Detect which cell encompasses the target text, then output its (x, y) center coordinate. 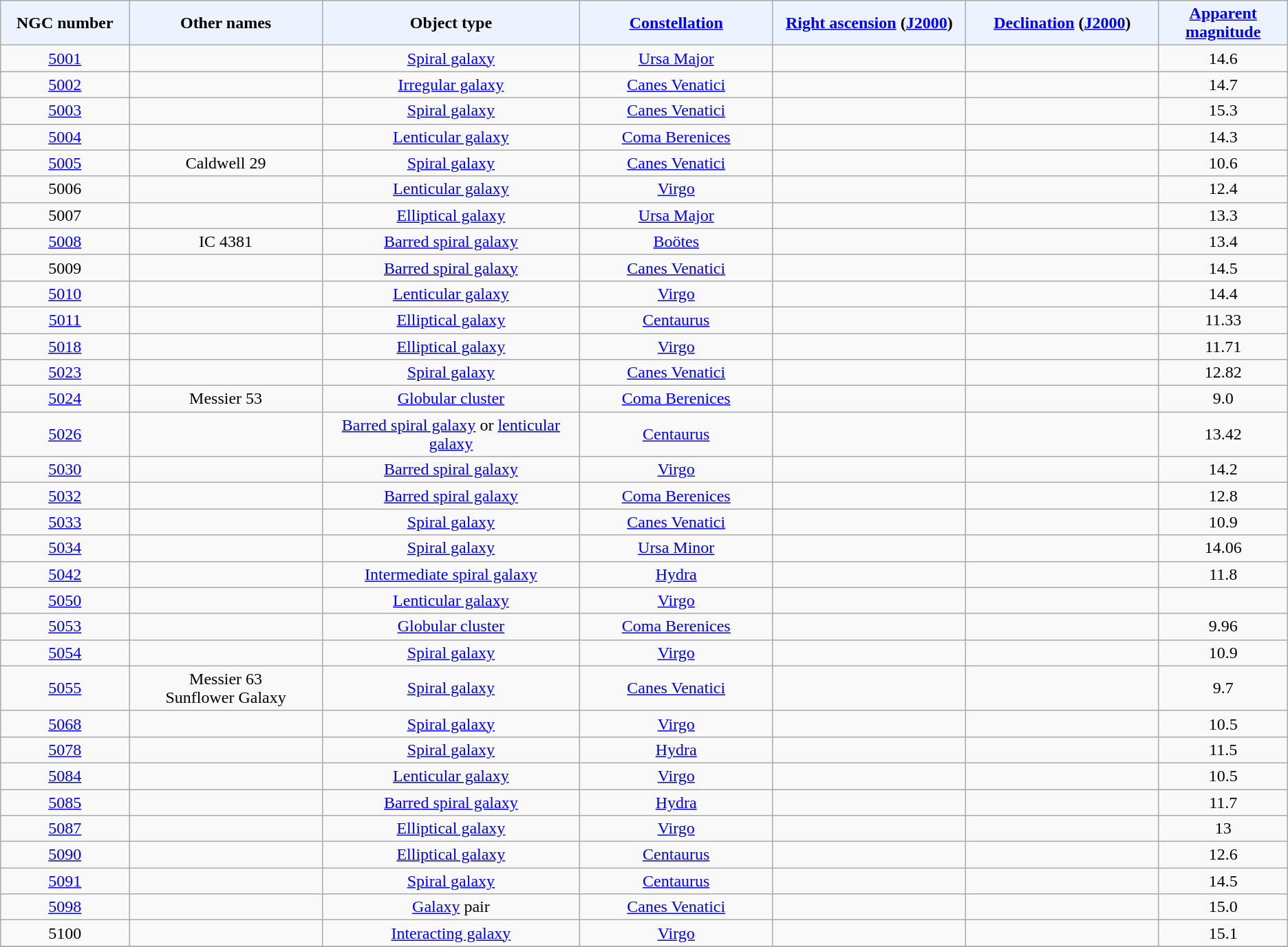
9.0 (1223, 399)
15.1 (1223, 933)
9.96 (1223, 627)
5023 (65, 373)
14.2 (1223, 470)
5090 (65, 855)
Boötes (676, 241)
5004 (65, 137)
15.0 (1223, 907)
Constellation (676, 23)
5026 (65, 435)
Ursa Minor (676, 548)
Galaxy pair (451, 907)
12.82 (1223, 373)
5002 (65, 85)
5042 (65, 574)
13.3 (1223, 215)
5055 (65, 688)
Caldwell 29 (226, 163)
5001 (65, 58)
Intermediate spiral galaxy (451, 574)
5091 (65, 881)
10.6 (1223, 163)
Irregular galaxy (451, 85)
5034 (65, 548)
5098 (65, 907)
Messier 63Sunflower Galaxy (226, 688)
Other names (226, 23)
11.71 (1223, 346)
5033 (65, 522)
5018 (65, 346)
5008 (65, 241)
11.8 (1223, 574)
5005 (65, 163)
5010 (65, 294)
13.4 (1223, 241)
Apparent magnitude (1223, 23)
5068 (65, 723)
Object type (451, 23)
14.06 (1223, 548)
15.3 (1223, 111)
12.8 (1223, 496)
11.7 (1223, 803)
Interacting galaxy (451, 933)
5053 (65, 627)
14.3 (1223, 137)
5084 (65, 776)
5006 (65, 189)
14.4 (1223, 294)
5087 (65, 829)
5100 (65, 933)
5024 (65, 399)
14.6 (1223, 58)
Messier 53 (226, 399)
5078 (65, 750)
5050 (65, 600)
9.7 (1223, 688)
Declination (J2000) (1062, 23)
5009 (65, 268)
Barred spiral galaxy or lenticular galaxy (451, 435)
11.5 (1223, 750)
14.7 (1223, 85)
13.42 (1223, 435)
5085 (65, 803)
11.33 (1223, 320)
5007 (65, 215)
IC 4381 (226, 241)
5054 (65, 653)
12.6 (1223, 855)
5011 (65, 320)
12.4 (1223, 189)
13 (1223, 829)
5003 (65, 111)
NGC number (65, 23)
5032 (65, 496)
5030 (65, 470)
Right ascension (J2000) (870, 23)
